Search for the cell housing the specified text and yield its [x, y] center coordinate. 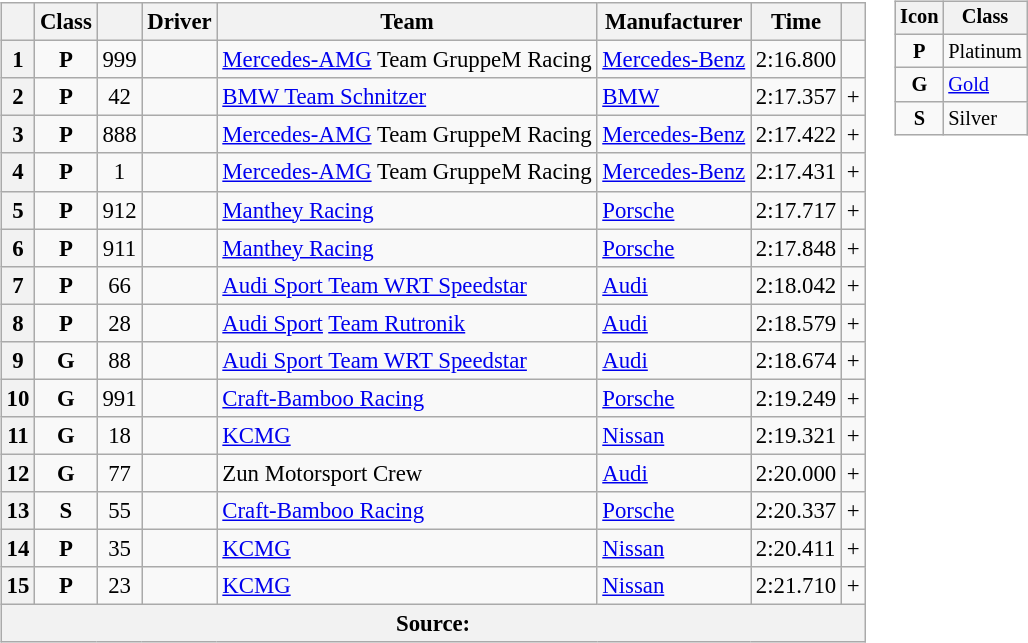
Platinum [984, 51]
Source: [433, 624]
55 [120, 511]
2:21.710 [796, 586]
2:19.249 [796, 398]
35 [120, 548]
2:17.357 [796, 97]
2 [18, 97]
3 [18, 135]
2:17.431 [796, 172]
Driver [180, 22]
999 [120, 60]
Audi Sport Team Rutronik [407, 323]
9 [18, 360]
911 [120, 248]
2:16.800 [796, 60]
2:20.411 [796, 548]
18 [120, 436]
2:18.042 [796, 285]
66 [120, 285]
12 [18, 473]
Gold [984, 85]
88 [120, 360]
42 [120, 97]
15 [18, 586]
BMW Team Schnitzer [407, 97]
2:17.717 [796, 210]
Silver [984, 119]
BMW [674, 97]
77 [120, 473]
14 [18, 548]
Icon [919, 18]
2:20.337 [796, 511]
13 [18, 511]
6 [18, 248]
28 [120, 323]
4 [18, 172]
2:17.848 [796, 248]
23 [120, 586]
Team [407, 22]
Zun Motorsport Crew [407, 473]
991 [120, 398]
5 [18, 210]
2:18.579 [796, 323]
8 [18, 323]
Time [796, 22]
10 [18, 398]
11 [18, 436]
2:18.674 [796, 360]
2:17.422 [796, 135]
Manufacturer [674, 22]
2:20.000 [796, 473]
912 [120, 210]
888 [120, 135]
7 [18, 285]
2:19.321 [796, 436]
